Capture the cell that displays the provided text and extract its [X, Y] central coordinate. 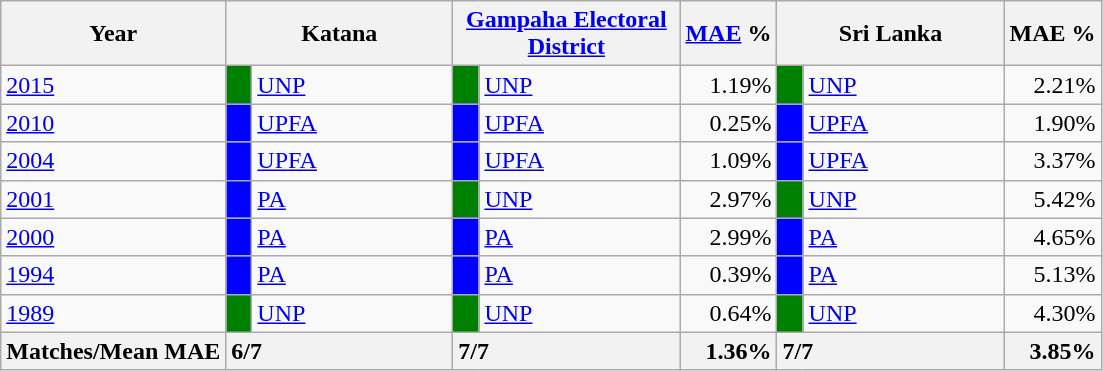
2.99% [728, 237]
2000 [114, 237]
Sri Lanka [890, 34]
Katana [340, 34]
1994 [114, 275]
6/7 [340, 351]
4.30% [1052, 313]
0.25% [728, 123]
2004 [114, 161]
3.85% [1052, 351]
0.64% [728, 313]
Gampaha Electoral District [566, 34]
2010 [114, 123]
3.37% [1052, 161]
2001 [114, 199]
Year [114, 34]
5.13% [1052, 275]
2.21% [1052, 85]
2015 [114, 85]
1.09% [728, 161]
1.36% [728, 351]
4.65% [1052, 237]
1.90% [1052, 123]
0.39% [728, 275]
1.19% [728, 85]
2.97% [728, 199]
5.42% [1052, 199]
1989 [114, 313]
Matches/Mean MAE [114, 351]
